Detect which cell encompasses the target text, then output its (x, y) center coordinate. 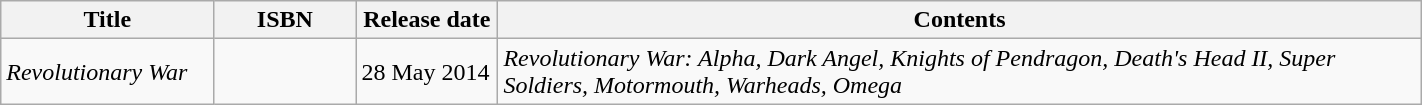
Title (108, 20)
Release date (427, 20)
ISBN (285, 20)
Revolutionary War: Alpha, Dark Angel, Knights of Pendragon, Death's Head II, Super Soldiers, Motormouth, Warheads, Omega (960, 72)
Contents (960, 20)
Revolutionary War (108, 72)
28 May 2014 (427, 72)
